Determine the (x, y) coordinate at the center of the cell enclosing the given text.  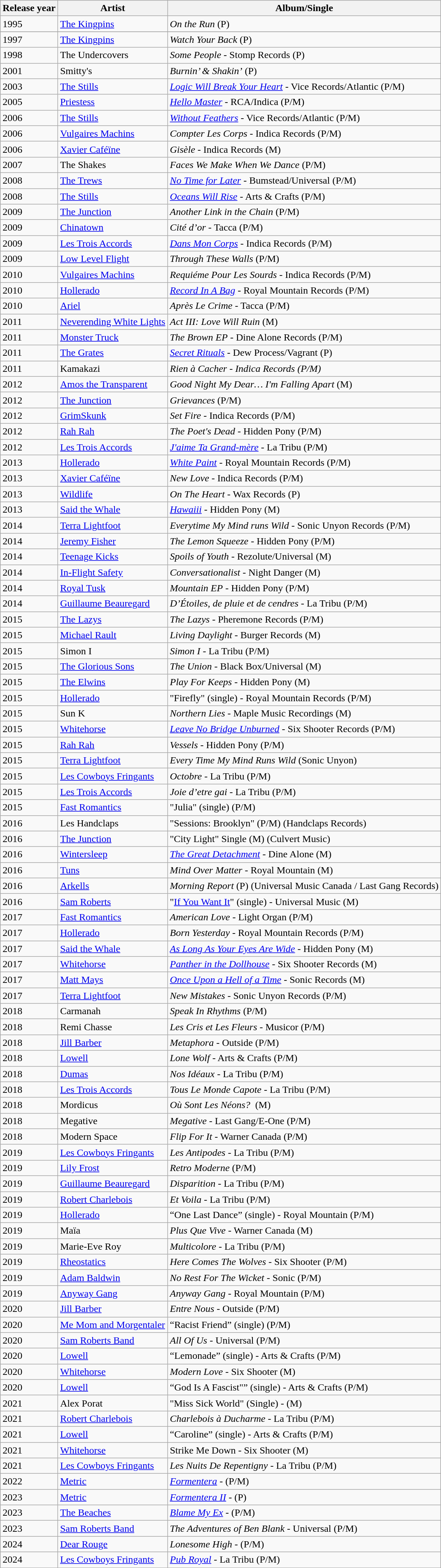
Monster Truck (113, 337)
Hello Master - RCA/Indica (P/M) (304, 102)
Secret Rituals - Dew Process/Vagrant (P) (304, 353)
Kamakazi (113, 369)
New Love - Indica Records (P/M) (304, 478)
Maïa (113, 1231)
2007 (29, 165)
Through These Walls (P/M) (304, 259)
Burnin’ & Shakin’ (P) (304, 71)
Alex Porat (113, 1403)
Anyway Gang (113, 1293)
Lily Frost (113, 1168)
Album/Single (304, 8)
Rheostatics (113, 1262)
Cité d’or - Tacca (P/M) (304, 228)
Formentera - (P/M) (304, 1482)
Matt Mays (113, 980)
Strike Me Down - Six Shooter (M) (304, 1450)
Compter Les Corps - Indica Records (P/M) (304, 133)
"Miss Sick World" (Single) - (M) (304, 1403)
Every Time My Mind Runs Wild (Sonic Unyon) (304, 761)
Without Feathers - Vice Records/Atlantic (P/M) (304, 118)
Wildlife (113, 494)
The Poet's Dead - Hidden Pony (P/M) (304, 431)
Teenage Kicks (113, 557)
Northern Lies - Maple Music Recordings (M) (304, 714)
Low Level Flight (113, 259)
No Time for Later - Bumstead/Universal (P/M) (304, 180)
Good Night My Dear… I'm Falling Apart (M) (304, 384)
Neverending White Lights (113, 322)
New Mistakes - Sonic Unyon Records (P/M) (304, 996)
Formentera II - (P) (304, 1497)
"If You Want It" (single) - Universal Music (M) (304, 901)
Megative - Last Gang/E-One (P/M) (304, 1121)
Tous Le Monde Capote - La Tribu (P/M) (304, 1090)
Sun K (113, 714)
Some People - Stomp Records (P) (304, 55)
Smitty's (113, 71)
White Paint - Royal Mountain Records (P/M) (304, 463)
Conversationalist - Night Danger (M) (304, 572)
D’Étoiles, de pluie et de cendres - La Tribu (P/M) (304, 604)
Here Comes The Wolves - Six Shooter (P/M) (304, 1262)
Disparition - La Tribu (P/M) (304, 1183)
Carmanah (113, 1011)
Panther in the Dollhouse - Six Shooter Records (M) (304, 964)
Pub Royal - La Tribu (P/M) (304, 1560)
On The Heart - Wax Records (P) (304, 494)
Speak In Rhythms (P/M) (304, 1011)
The Lazys - Pheremone Records (P/M) (304, 619)
“God Is A Fascist"” (single) - Arts & Crafts (P/M) (304, 1387)
Remi Chasse (113, 1027)
Après Le Crime - Tacca (P/M) (304, 306)
Flip For It - Warner Canada (P/M) (304, 1136)
Me Mom and Morgentaler (113, 1325)
Simon I (113, 651)
"City Light" Single (M) (Culvert Music) (304, 839)
Modern Love - Six Shooter (M) (304, 1372)
The Adventures of Ben Blank - Universal (P/M) (304, 1528)
Nos Idéaux - La Tribu (P/M) (304, 1074)
Les Cris et Les Fleurs - Musicor (P/M) (304, 1027)
Born Yesterday - Royal Mountain Records (P/M) (304, 933)
Everytime My Mind runs Wild - Sonic Unyon Records (P/M) (304, 525)
Entre Nous - Outside (P/M) (304, 1309)
“Racist Friend” (single) (P/M) (304, 1325)
Chinatown (113, 228)
Blame My Ex - (P/M) (304, 1513)
The Grates (113, 353)
Vessels - Hidden Pony (P/M) (304, 745)
“One Last Dance” (single) - Royal Mountain (P/M) (304, 1215)
Octobre - La Tribu (P/M) (304, 776)
Multicolore - La Tribu (P/M) (304, 1246)
As Long As Your Eyes Are Wide - Hidden Pony (M) (304, 948)
Tuns (113, 870)
All Of Us - Universal (P/M) (304, 1340)
Rien à Cacher - Indica Records (P/M) (304, 369)
Release year (29, 8)
Play For Keeps - Hidden Pony (M) (304, 682)
Morning Report (P) (Universal Music Canada / Last Gang Records) (304, 886)
1997 (29, 40)
Megative (113, 1121)
Marie-Eve Roy (113, 1246)
Retro Moderne (P/M) (304, 1168)
The Elwins (113, 682)
The Lemon Squeeze - Hidden Pony (P/M) (304, 541)
Watch Your Back (P) (304, 40)
2005 (29, 102)
Mind Over Matter - Royal Mountain (M) (304, 870)
Et Voila - La Tribu (P/M) (304, 1199)
Grievances (P/M) (304, 400)
Modern Space (113, 1136)
Once Upon a Hell of a Time - Sonic Records (M) (304, 980)
Dear Rouge (113, 1544)
Act III: Love Will Ruin (M) (304, 322)
Leave No Bridge Unburned - Six Shooter Records (P/M) (304, 729)
Jeremy Fisher (113, 541)
Oceans Will Rise - Arts & Crafts (P/M) (304, 196)
The Shakes (113, 165)
Ariel (113, 306)
The Brown EP - Dine Alone Records (P/M) (304, 337)
Hawaiii - Hidden Pony (M) (304, 510)
The Lazys (113, 619)
Adam Baldwin (113, 1278)
“Caroline” (single) - Arts & Crafts (P/M) (304, 1434)
On the Run (P) (304, 24)
Faces We Make When We Dance (P/M) (304, 165)
Dans Mon Corps - Indica Records (P/M) (304, 243)
Lone Wolf - Arts & Crafts (P/M) (304, 1058)
Artist (113, 8)
Les Nuits De Repentigny - La Tribu (P/M) (304, 1466)
The Great Detachment - Dine Alone (M) (304, 854)
American Love - Light Organ (P/M) (304, 917)
Michael Rault (113, 635)
The Beaches (113, 1513)
Charlebois à Ducharme - La Tribu (P/M) (304, 1419)
Mountain EP - Hidden Pony (P/M) (304, 588)
Priestess (113, 102)
The Union - Black Box/Universal (M) (304, 666)
The Undercovers (113, 55)
Royal Tusk (113, 588)
Metaphora - Outside (P/M) (304, 1043)
Gisèle - Indica Records (M) (304, 149)
Living Daylight - Burger Records (M) (304, 635)
1995 (29, 24)
Mordicus (113, 1105)
J'aime Ta Grand-mère - La Tribu (P/M) (304, 447)
Another Link in the Chain (P/M) (304, 212)
Arkells (113, 886)
Les Antipodes - La Tribu (P/M) (304, 1152)
GrimSkunk (113, 415)
In-Flight Safety (113, 572)
The Trews (113, 180)
“Lemonade” (single) - Arts & Crafts (P/M) (304, 1356)
Wintersleep (113, 854)
Les Handclaps (113, 823)
"Julia" (single) (P/M) (304, 807)
The Glorious Sons (113, 666)
No Rest For The Wicket - Sonic (P/M) (304, 1278)
Lonesome High - (P/M) (304, 1544)
Record In A Bag - Royal Mountain Records (P/M) (304, 290)
2022 (29, 1482)
Où Sont Les Néons? (M) (304, 1105)
Requiéme Pour Les Sourds - Indica Records (P/M) (304, 275)
"Firefly" (single) - Royal Mountain Records (P/M) (304, 698)
1998 (29, 55)
Anyway Gang - Royal Mountain (P/M) (304, 1293)
Joie d’etre gai - La Tribu (P/M) (304, 792)
Sam Roberts (113, 901)
Amos the Transparent (113, 384)
Plus Que Vive - Warner Canada (M) (304, 1231)
2003 (29, 86)
Spoils of Youth - Rezolute/Universal (M) (304, 557)
Dumas (113, 1074)
Set Fire - Indica Records (P/M) (304, 415)
2001 (29, 71)
"Sessions: Brooklyn" (P/M) (Handclaps Records) (304, 823)
Logic Will Break Your Heart - Vice Records/Atlantic (P/M) (304, 86)
Simon I - La Tribu (P/M) (304, 651)
